Detect which cell encompasses the target text, then output its (X, Y) center coordinate. 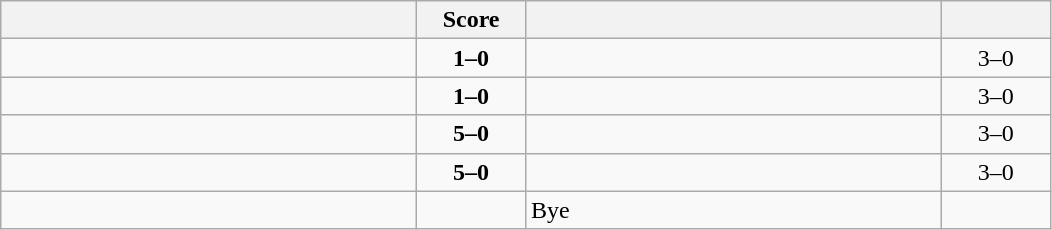
Score (472, 20)
Bye (733, 210)
